Provide the (x, y) coordinate of the cell's center where the given text is located.  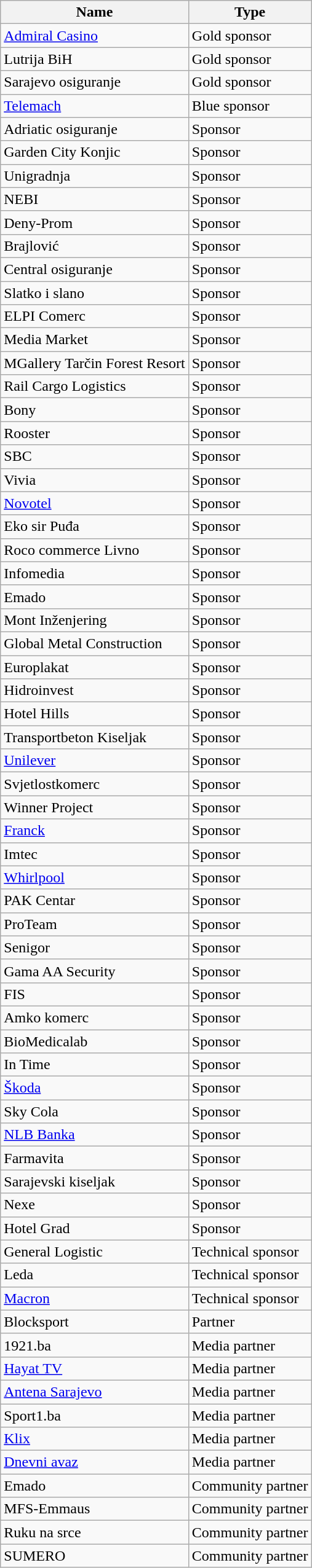
In Time (95, 1065)
Sky Cola (95, 1111)
Winner Project (95, 807)
Brajlović (95, 246)
Whirlpool (95, 877)
Unilever (95, 761)
Rooster (95, 433)
Antena Sarajevo (95, 1392)
Europlakat (95, 667)
Sarajevski kiseljak (95, 1182)
Slatko i slano (95, 293)
Roco commerce Livno (95, 550)
Farmavita (95, 1158)
Unigradnja (95, 176)
Dnevni avaz (95, 1462)
Hidroinvest (95, 691)
ProTeam (95, 924)
Admiral Casino (95, 36)
Novotel (95, 503)
Lutrija BiH (95, 59)
Blocksport (95, 1322)
Sport1.ba (95, 1415)
Partner (250, 1322)
Hotel Grad (95, 1228)
Name (95, 12)
Type (250, 12)
FIS (95, 994)
ELPI Comerc (95, 316)
Franck (95, 831)
Škoda (95, 1088)
Sarajevo osiguranje (95, 82)
Deny-Prom (95, 222)
Amko komerc (95, 1017)
MGallery Tarčin Forest Resort (95, 363)
Mont Inženjering (95, 620)
1921.ba (95, 1345)
Rail Cargo Logistics (95, 386)
Blue sponsor (250, 106)
SUMERO (95, 1556)
Transportbeton Kiseljak (95, 737)
Central osiguranje (95, 269)
Gama AA Security (95, 971)
Global Metal Construction (95, 643)
Hotel Hills (95, 714)
Garden City Konjic (95, 152)
Media Market (95, 340)
NEBI (95, 199)
MFS-Emmaus (95, 1509)
Hayat TV (95, 1368)
Leda (95, 1275)
Telemach (95, 106)
Eko sir Puđa (95, 527)
Senigor (95, 947)
BioMedicalab (95, 1041)
Imtec (95, 854)
Klix (95, 1439)
SBC (95, 457)
Nexe (95, 1205)
General Logistic (95, 1252)
Infomedia (95, 573)
Ruku na srce (95, 1532)
Bony (95, 410)
PAK Centar (95, 901)
Macron (95, 1298)
NLB Banka (95, 1135)
Adriatic osiguranje (95, 129)
Vivia (95, 480)
Svjetlostkomerc (95, 784)
